Identify which cell holds the provided text, then report its (x, y) central coordinate. 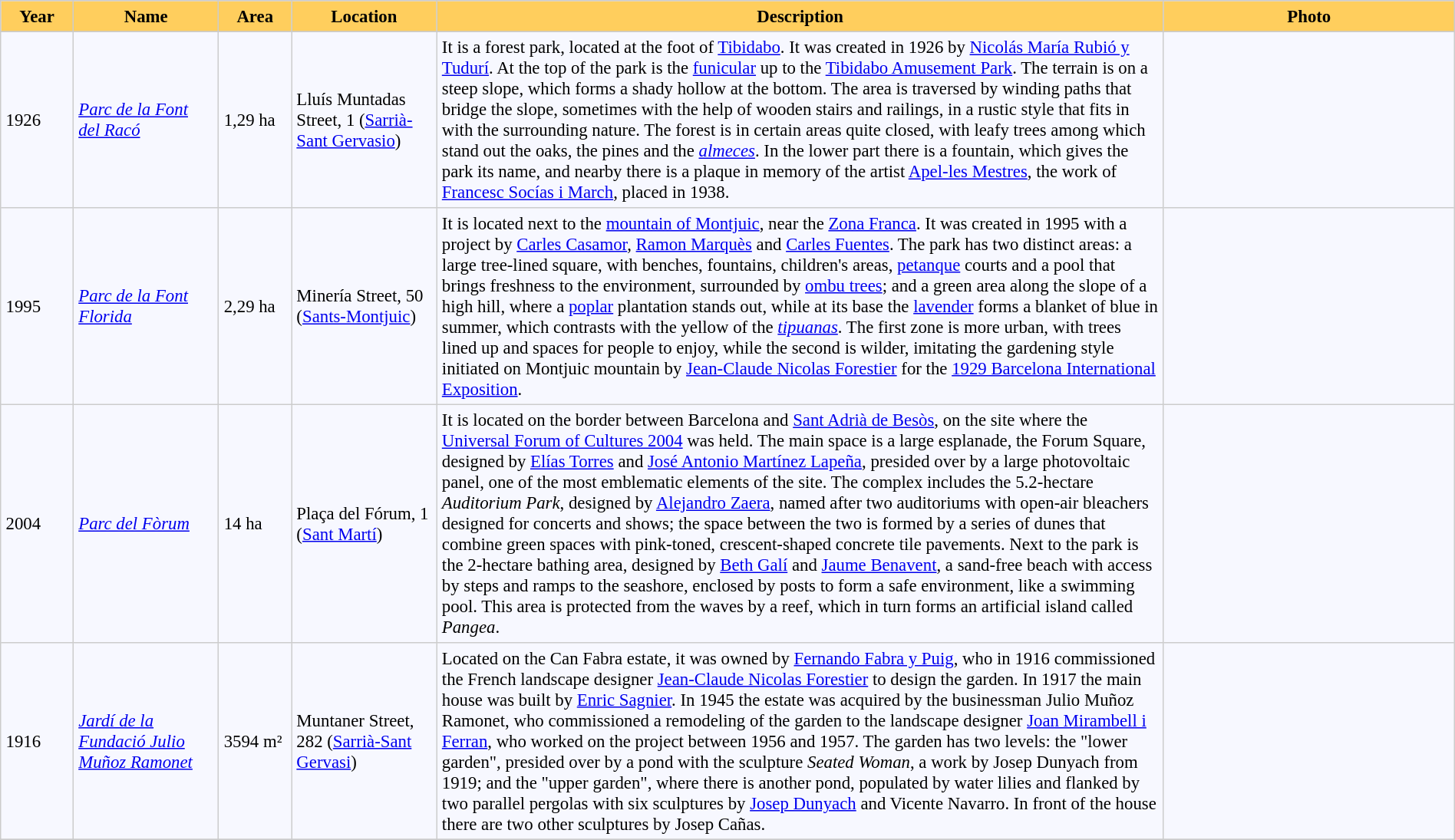
Year (37, 16)
3594 m² (255, 741)
1926 (37, 120)
Plaça del Fórum, 1 (Sant Martí) (364, 523)
Minería Street, 50 (Sants-Montjuic) (364, 306)
Lluís Muntadas Street, 1 (Sarrià-Sant Gervasio) (364, 120)
1,29 ha (255, 120)
2004 (37, 523)
Parc de la Font del Racó (146, 120)
2,29 ha (255, 306)
Jardí de la Fundació Julio Muñoz Ramonet (146, 741)
14 ha (255, 523)
Parc del Fòrum (146, 523)
Description (800, 16)
Muntaner Street, 282 (Sarrià-Sant Gervasi) (364, 741)
1995 (37, 306)
Name (146, 16)
1916 (37, 741)
Photo (1309, 16)
Parc de la Font Florida (146, 306)
Area (255, 16)
Location (364, 16)
